Identify which cell holds the provided text, then report its [X, Y] central coordinate. 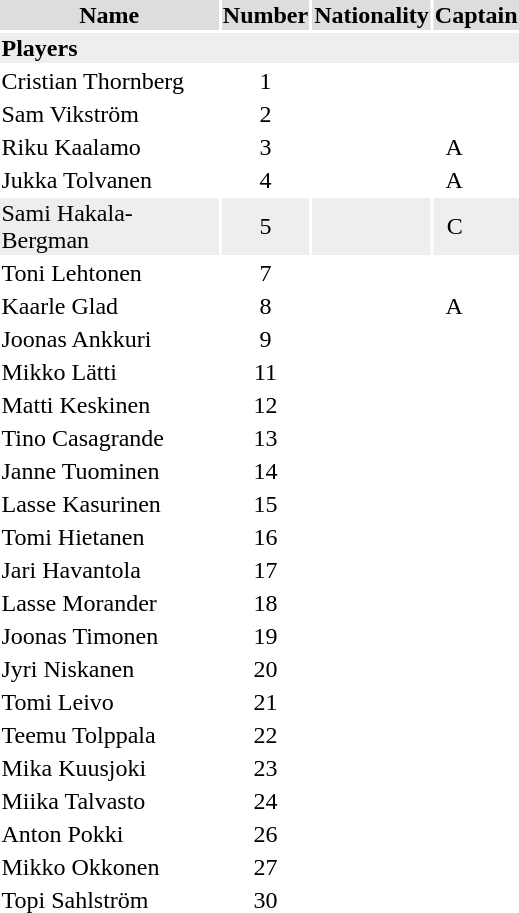
13 [265, 438]
22 [265, 735]
Teemu Tolppala [109, 735]
Mikko Lätti [109, 372]
17 [265, 570]
1 [265, 81]
Jari Havantola [109, 570]
Miika Talvasto [109, 801]
14 [265, 471]
16 [265, 537]
23 [265, 768]
Lasse Kasurinen [109, 504]
Tomi Leivo [109, 702]
4 [265, 180]
7 [265, 273]
8 [265, 306]
27 [265, 867]
Anton Pokki [109, 834]
15 [265, 504]
9 [265, 339]
Toni Lehtonen [109, 273]
Sami Hakala-Bergman [109, 226]
2 [265, 114]
11 [265, 372]
Matti Keskinen [109, 405]
Players [260, 48]
C [476, 226]
Captain [476, 15]
Mikko Okkonen [109, 867]
Riku Kaalamo [109, 147]
Nationality [372, 15]
24 [265, 801]
3 [265, 147]
Jukka Tolvanen [109, 180]
26 [265, 834]
Joonas Ankkuri [109, 339]
Name [109, 15]
18 [265, 603]
5 [265, 226]
20 [265, 669]
Tino Casagrande [109, 438]
19 [265, 636]
Mika Kuusjoki [109, 768]
Lasse Morander [109, 603]
Cristian Thornberg [109, 81]
Jyri Niskanen [109, 669]
Joonas Timonen [109, 636]
Sam Vikström [109, 114]
21 [265, 702]
Kaarle Glad [109, 306]
Number [265, 15]
Janne Tuominen [109, 471]
Tomi Hietanen [109, 537]
12 [265, 405]
